Return the (X, Y) coordinate for the center point of the cell that contains the specified text.  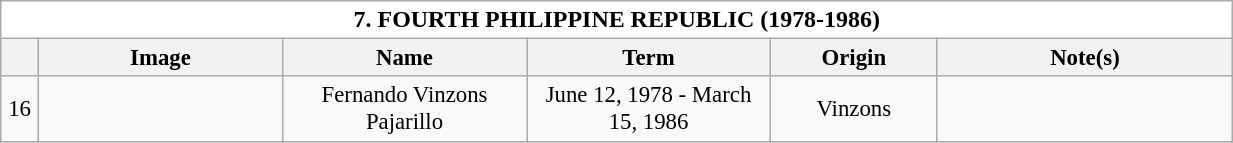
7. FOURTH PHILIPPINE REPUBLIC (1978-1986) (617, 20)
Note(s) (1085, 58)
Image (160, 58)
Vinzons (854, 110)
16 (20, 110)
Name (404, 58)
Fernando Vinzons Pajarillo (404, 110)
Origin (854, 58)
Term (648, 58)
June 12, 1978 - March 15, 1986 (648, 110)
